Detect which cell encompasses the target text, then output its [X, Y] center coordinate. 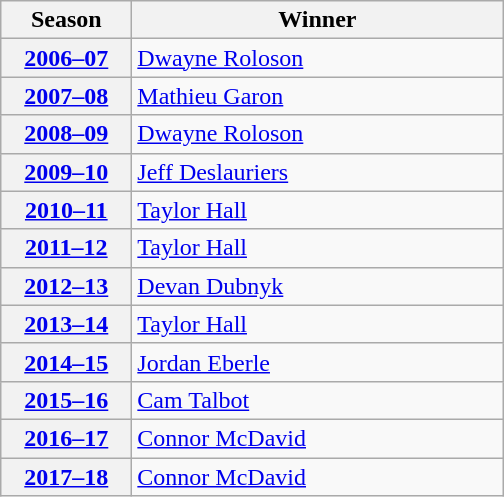
2008–09 [66, 134]
2009–10 [66, 172]
Winner [318, 20]
Devan Dubnyk [318, 286]
2013–14 [66, 324]
2012–13 [66, 286]
2006–07 [66, 58]
Season [66, 20]
2007–08 [66, 96]
Jordan Eberle [318, 362]
2010–11 [66, 210]
2016–17 [66, 438]
Cam Talbot [318, 400]
2017–18 [66, 477]
Mathieu Garon [318, 96]
2015–16 [66, 400]
2014–15 [66, 362]
2011–12 [66, 248]
Jeff Deslauriers [318, 172]
